Return [x, y] of the center of cell containing provided text 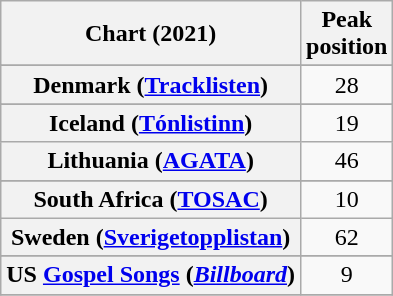
Denmark (Tracklisten) [151, 85]
46 [347, 161]
9 [347, 275]
Chart (2021) [151, 34]
28 [347, 85]
10 [347, 199]
US Gospel Songs (Billboard) [151, 275]
Peakposition [347, 34]
Iceland (Tónlistinn) [151, 123]
Lithuania (AGATA) [151, 161]
South Africa (TOSAC) [151, 199]
19 [347, 123]
Sweden (Sverigetopplistan) [151, 237]
62 [347, 237]
